Return the (X, Y) coordinate for the center point of the cell that contains the specified text.  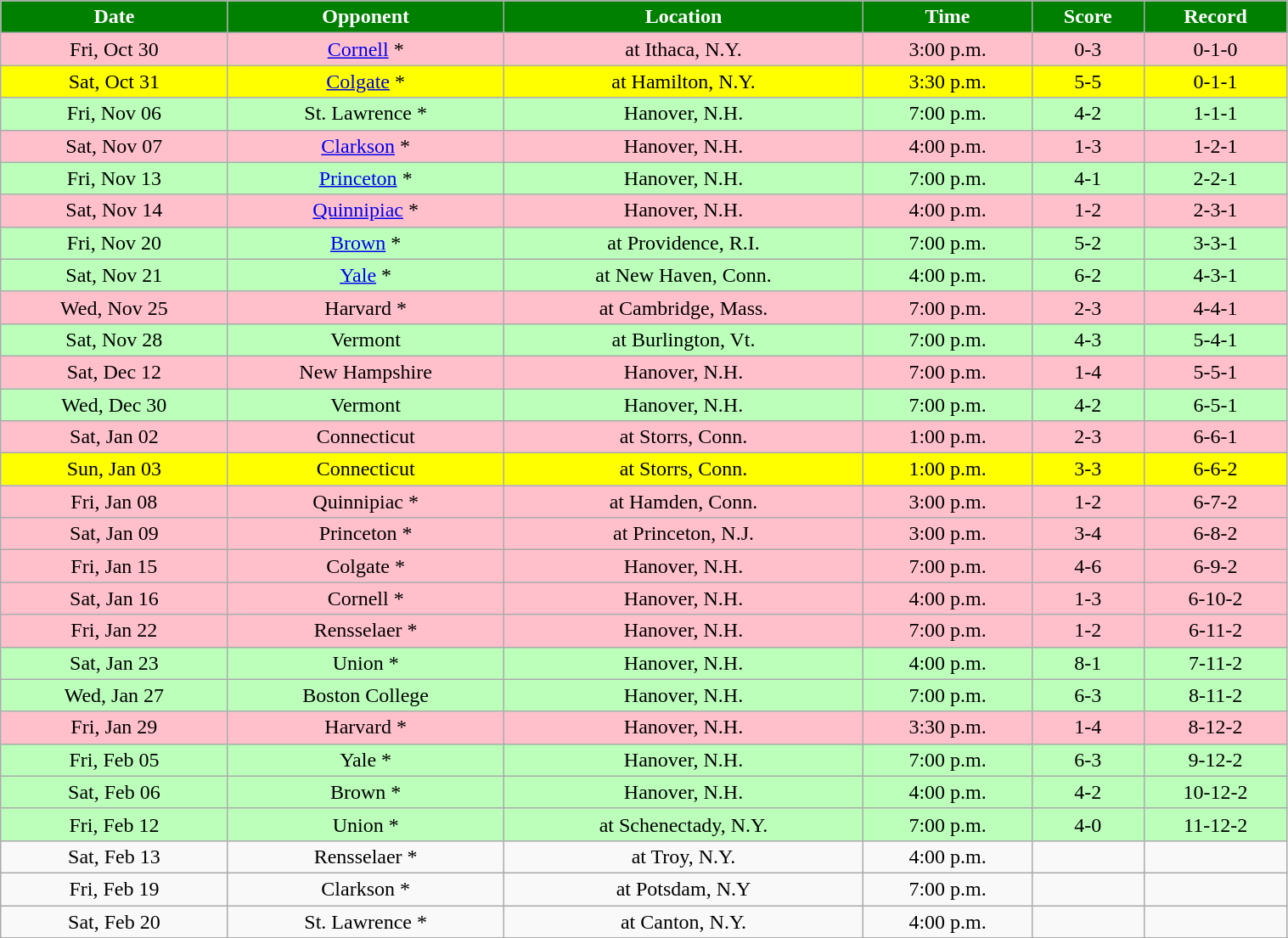
Fri, Feb 12 (114, 824)
New Hampshire (365, 372)
at Potsdam, N.Y (683, 889)
Sat, Feb 06 (114, 792)
at Troy, N.Y. (683, 857)
Score (1088, 17)
1-2-1 (1216, 146)
6-7-2 (1216, 502)
at Hamilton, N.Y. (683, 81)
0-3 (1088, 49)
Sat, Oct 31 (114, 81)
Sat, Jan 23 (114, 663)
Fri, Nov 13 (114, 178)
Fri, Nov 06 (114, 114)
Wed, Jan 27 (114, 695)
3-3 (1088, 469)
6-8-2 (1216, 534)
Wed, Nov 25 (114, 307)
9-12-2 (1216, 760)
4-1 (1088, 178)
Boston College (365, 695)
2-3-1 (1216, 211)
at New Haven, Conn. (683, 275)
Sat, Dec 12 (114, 372)
4-3 (1088, 340)
1-1-1 (1216, 114)
6-11-2 (1216, 631)
0-1-0 (1216, 49)
6-10-2 (1216, 598)
at Schenectady, N.Y. (683, 824)
8-12-2 (1216, 727)
Location (683, 17)
0-1-1 (1216, 81)
8-1 (1088, 663)
5-5 (1088, 81)
3-4 (1088, 534)
Sat, Nov 14 (114, 211)
7-11-2 (1216, 663)
2-2-1 (1216, 178)
Fri, Feb 19 (114, 889)
6-6-1 (1216, 437)
8-11-2 (1216, 695)
6-6-2 (1216, 469)
4-3-1 (1216, 275)
10-12-2 (1216, 792)
at Hamden, Conn. (683, 502)
5-4-1 (1216, 340)
Fri, Jan 15 (114, 566)
5-2 (1088, 243)
Date (114, 17)
at Ithaca, N.Y. (683, 49)
at Providence, R.I. (683, 243)
Record (1216, 17)
4-0 (1088, 824)
at Burlington, Vt. (683, 340)
Fri, Feb 05 (114, 760)
Sat, Feb 20 (114, 921)
Fri, Jan 29 (114, 727)
Time (948, 17)
6-9-2 (1216, 566)
Wed, Dec 30 (114, 405)
Sat, Nov 07 (114, 146)
Sat, Nov 28 (114, 340)
5-5-1 (1216, 372)
Fri, Nov 20 (114, 243)
4-4-1 (1216, 307)
Opponent (365, 17)
4-6 (1088, 566)
Fri, Jan 08 (114, 502)
Fri, Jan 22 (114, 631)
at Canton, N.Y. (683, 921)
Fri, Oct 30 (114, 49)
Sat, Jan 09 (114, 534)
Sat, Jan 16 (114, 598)
11-12-2 (1216, 824)
at Cambridge, Mass. (683, 307)
Sat, Jan 02 (114, 437)
Sat, Feb 13 (114, 857)
6-2 (1088, 275)
6-5-1 (1216, 405)
Sat, Nov 21 (114, 275)
at Princeton, N.J. (683, 534)
3-3-1 (1216, 243)
Sun, Jan 03 (114, 469)
